Determine the [X, Y] coordinate at the center of the cell enclosing the given text.  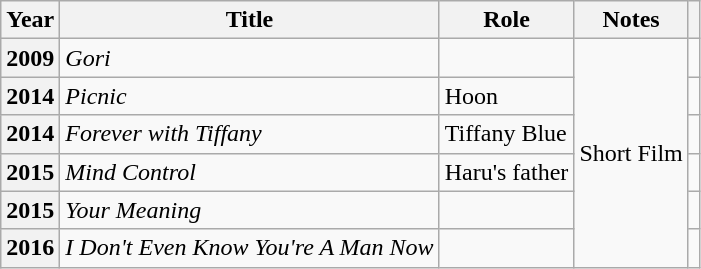
Gori [250, 58]
Short Film [631, 153]
Role [506, 20]
I Don't Even Know You're A Man Now [250, 248]
Tiffany Blue [506, 134]
Your Meaning [250, 210]
Notes [631, 20]
2016 [30, 248]
Year [30, 20]
Title [250, 20]
Mind Control [250, 172]
Haru's father [506, 172]
Hoon [506, 96]
Picnic [250, 96]
Forever with Tiffany [250, 134]
2009 [30, 58]
